Detect which cell encompasses the target text, then output its [x, y] center coordinate. 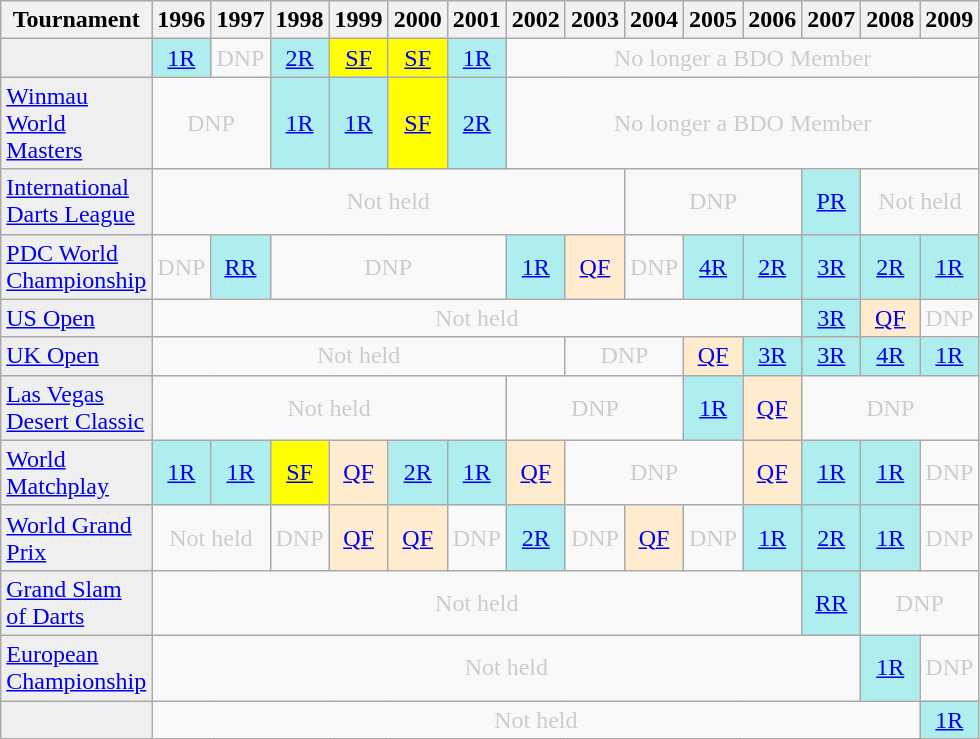
2007 [832, 20]
Winmau World Masters [76, 123]
Grand Slam of Darts [76, 602]
International Darts League [76, 202]
1998 [300, 20]
1996 [182, 20]
Las Vegas Desert Classic [76, 408]
2001 [476, 20]
1997 [240, 20]
UK Open [76, 356]
2000 [418, 20]
2008 [890, 20]
1999 [358, 20]
US Open [76, 318]
European Championship [76, 668]
World Grand Prix [76, 538]
World Matchplay [76, 472]
2002 [536, 20]
Tournament [76, 20]
2005 [714, 20]
PR [832, 202]
2009 [950, 20]
2003 [594, 20]
PDC World Championship [76, 266]
2006 [772, 20]
2004 [654, 20]
